Determine the (X, Y) coordinate at the center of the cell enclosing the given text.  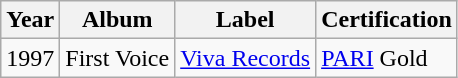
Viva Records (246, 58)
First Voice (118, 58)
1997 (30, 58)
Certification (387, 20)
Year (30, 20)
Label (246, 20)
PARI Gold (387, 58)
Album (118, 20)
